Pinpoint the cell where the given text exists, returning its [X, Y] midpoint coordinate. 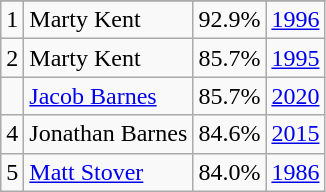
1995 [296, 58]
1996 [296, 20]
2 [12, 58]
84.0% [230, 172]
92.9% [230, 20]
2015 [296, 134]
Matt Stover [108, 172]
2020 [296, 96]
Jonathan Barnes [108, 134]
4 [12, 134]
84.6% [230, 134]
1986 [296, 172]
1 [12, 20]
5 [12, 172]
Jacob Barnes [108, 96]
